Return [X, Y] of the center of cell containing provided text 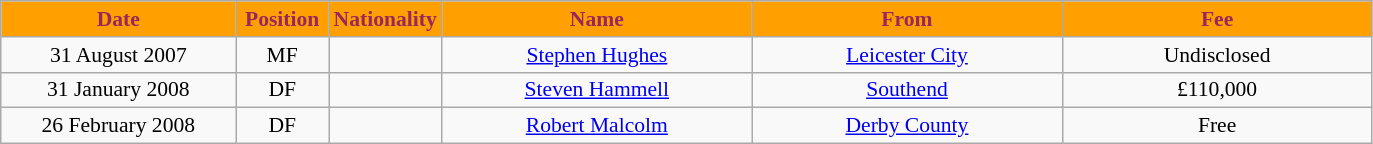
Derby County [907, 126]
26 February 2008 [118, 126]
MF [282, 55]
Fee [1217, 19]
From [907, 19]
Undisclosed [1217, 55]
Date [118, 19]
Name [597, 19]
£110,000 [1217, 90]
31 January 2008 [118, 90]
Southend [907, 90]
Free [1217, 126]
Nationality [384, 19]
Robert Malcolm [597, 126]
Leicester City [907, 55]
Stephen Hughes [597, 55]
Position [282, 19]
31 August 2007 [118, 55]
Steven Hammell [597, 90]
